Return the (X, Y) coordinate for the center point of the cell that contains the specified text.  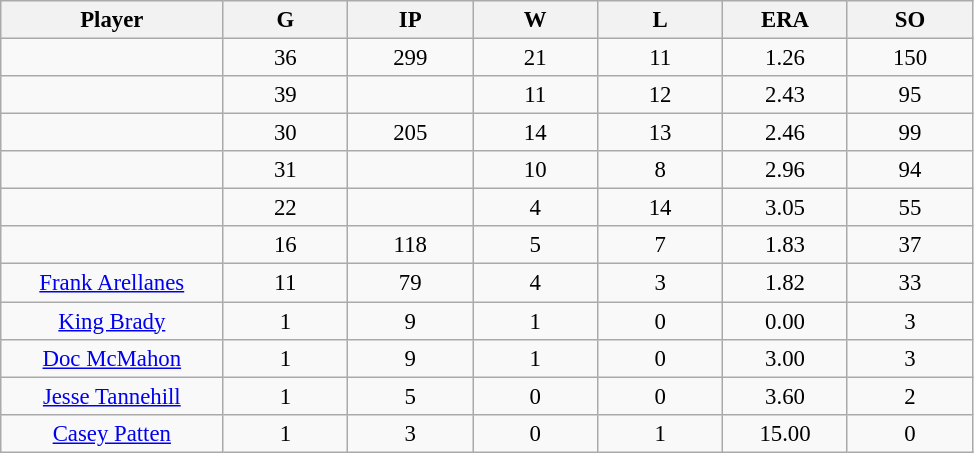
36 (286, 58)
Casey Patten (112, 433)
99 (910, 133)
205 (410, 133)
94 (910, 170)
37 (910, 245)
King Brady (112, 321)
118 (410, 245)
Jesse Tannehill (112, 396)
21 (536, 58)
1.26 (786, 58)
SO (910, 20)
2.46 (786, 133)
7 (660, 245)
2 (910, 396)
ERA (786, 20)
Player (112, 20)
12 (660, 95)
55 (910, 208)
Doc McMahon (112, 358)
16 (286, 245)
95 (910, 95)
0.00 (786, 321)
2.96 (786, 170)
2.43 (786, 95)
22 (286, 208)
150 (910, 58)
10 (536, 170)
39 (286, 95)
13 (660, 133)
31 (286, 170)
1.83 (786, 245)
15.00 (786, 433)
3.60 (786, 396)
299 (410, 58)
L (660, 20)
1.82 (786, 283)
W (536, 20)
IP (410, 20)
8 (660, 170)
30 (286, 133)
3.05 (786, 208)
79 (410, 283)
3.00 (786, 358)
Frank Arellanes (112, 283)
G (286, 20)
33 (910, 283)
